Scan for the cell matching the given text and deliver its [X, Y] coordinate at center. 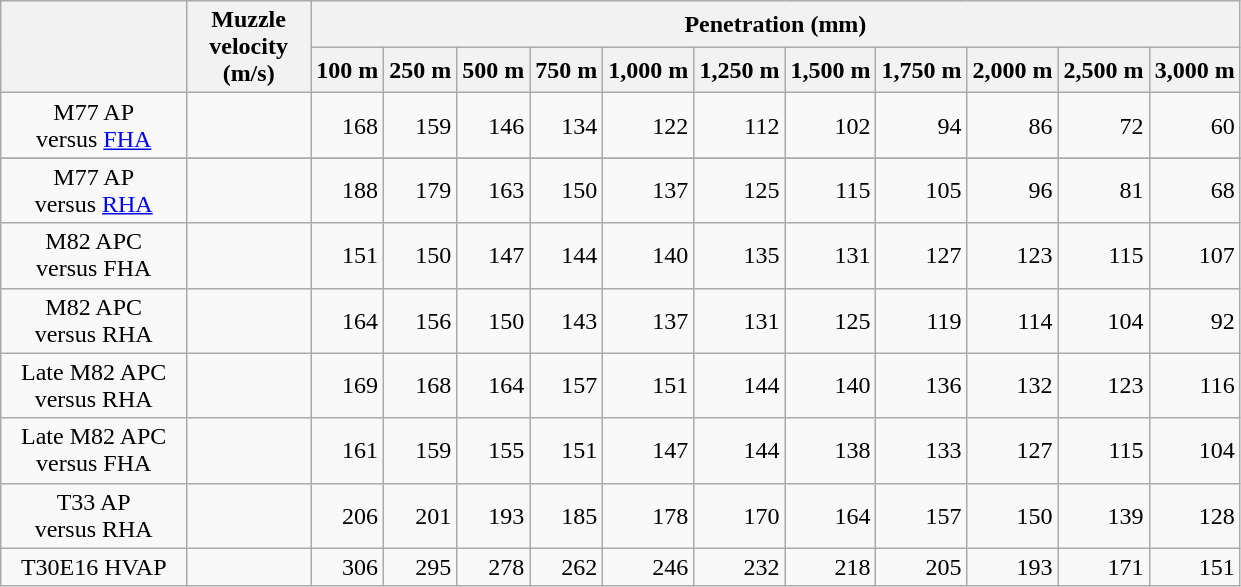
M77 APversus FHA [94, 126]
232 [740, 567]
139 [1104, 516]
500 m [494, 70]
T33 APversus RHA [94, 516]
201 [420, 516]
138 [830, 450]
250 m [420, 70]
136 [922, 386]
1,500 m [830, 70]
155 [494, 450]
206 [348, 516]
94 [922, 126]
68 [1194, 190]
179 [420, 190]
135 [740, 256]
205 [922, 567]
306 [348, 567]
119 [922, 320]
86 [1012, 126]
Penetration (mm) [776, 24]
M82 APCversus FHA [94, 256]
178 [648, 516]
60 [1194, 126]
96 [1012, 190]
1,000 m [648, 70]
1,250 m [740, 70]
278 [494, 567]
156 [420, 320]
262 [566, 567]
M82 APCversus RHA [94, 320]
105 [922, 190]
92 [1194, 320]
112 [740, 126]
133 [922, 450]
M77 APversus RHA [94, 190]
146 [494, 126]
T30E16 HVAP [94, 567]
246 [648, 567]
81 [1104, 190]
132 [1012, 386]
3,000 m [1194, 70]
188 [348, 190]
171 [1104, 567]
2,500 m [1104, 70]
Late M82 APCversus FHA [94, 450]
128 [1194, 516]
218 [830, 567]
750 m [566, 70]
Muzzlevelocity(m/s) [249, 47]
Late M82 APCversus RHA [94, 386]
72 [1104, 126]
107 [1194, 256]
122 [648, 126]
134 [566, 126]
169 [348, 386]
161 [348, 450]
1,750 m [922, 70]
116 [1194, 386]
143 [566, 320]
102 [830, 126]
295 [420, 567]
100 m [348, 70]
163 [494, 190]
185 [566, 516]
170 [740, 516]
2,000 m [1012, 70]
114 [1012, 320]
